Scan for the cell matching the given text and deliver its [x, y] coordinate at center. 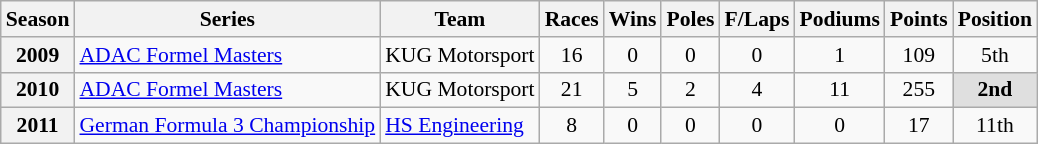
16 [572, 55]
21 [572, 90]
Series [227, 19]
Position [995, 19]
F/Laps [758, 19]
11th [995, 126]
2010 [38, 90]
Season [38, 19]
Races [572, 19]
109 [919, 55]
5th [995, 55]
2011 [38, 126]
17 [919, 126]
Points [919, 19]
Wins [633, 19]
German Formula 3 Championship [227, 126]
Poles [690, 19]
1 [840, 55]
255 [919, 90]
4 [758, 90]
2009 [38, 55]
2nd [995, 90]
8 [572, 126]
HS Engineering [460, 126]
11 [840, 90]
5 [633, 90]
Team [460, 19]
Podiums [840, 19]
2 [690, 90]
